Detect which cell encompasses the target text, then output its [X, Y] center coordinate. 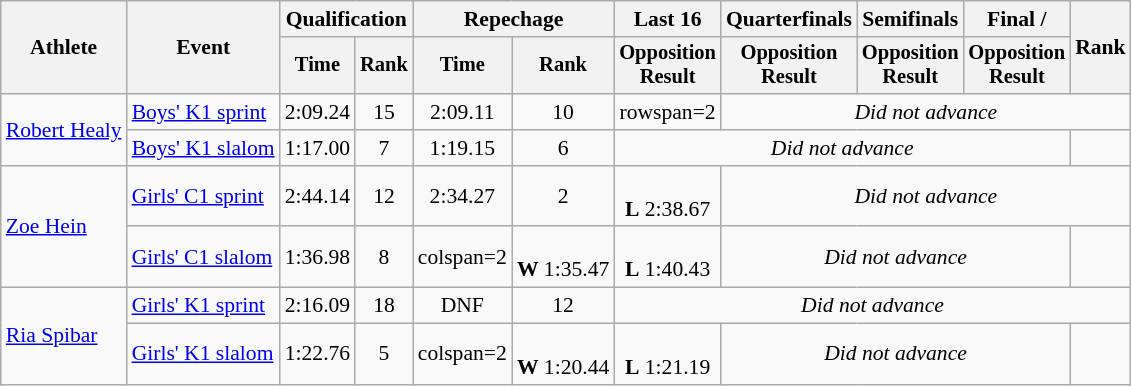
2:34.27 [462, 196]
Ria Spibar [64, 336]
Qualification [346, 19]
Girls' C1 slalom [204, 258]
Quarterfinals [789, 19]
L 1:21.19 [668, 354]
Girls' K1 sprint [204, 306]
5 [384, 354]
1:19.15 [462, 148]
Boys' K1 slalom [204, 148]
Boys' K1 sprint [204, 112]
Girls' C1 sprint [204, 196]
15 [384, 112]
1:36.98 [318, 258]
2 [563, 196]
Final / [1018, 19]
Last 16 [668, 19]
7 [384, 148]
2:09.24 [318, 112]
10 [563, 112]
2:09.11 [462, 112]
18 [384, 306]
Robert Healy [64, 130]
W 1:35.47 [563, 258]
Repechage [514, 19]
L 2:38.67 [668, 196]
Zoe Hein [64, 227]
2:44.14 [318, 196]
6 [563, 148]
Event [204, 48]
L 1:40.43 [668, 258]
Athlete [64, 48]
Semifinals [910, 19]
DNF [462, 306]
8 [384, 258]
Girls' K1 slalom [204, 354]
1:17.00 [318, 148]
W 1:20.44 [563, 354]
2:16.09 [318, 306]
1:22.76 [318, 354]
rowspan=2 [668, 112]
